For the text-containing cell, return its midpoint in (X, Y) coordinate format. 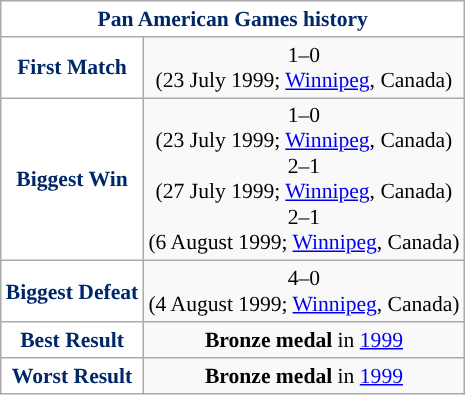
First Match (72, 68)
Best Result (72, 340)
Worst Result (72, 376)
Biggest Win (72, 180)
Pan American Games history (233, 19)
Biggest Defeat (72, 292)
4–0 (4 August 1999; Winnipeg, Canada) (304, 292)
1–0 (23 July 1999; Winnipeg, Canada) 2–1 (27 July 1999; Winnipeg, Canada) 2–1 (6 August 1999; Winnipeg, Canada) (304, 180)
1–0 (23 July 1999; Winnipeg, Canada) (304, 68)
